From the cell containing the given text, extract its center point as (X, Y) coordinate. 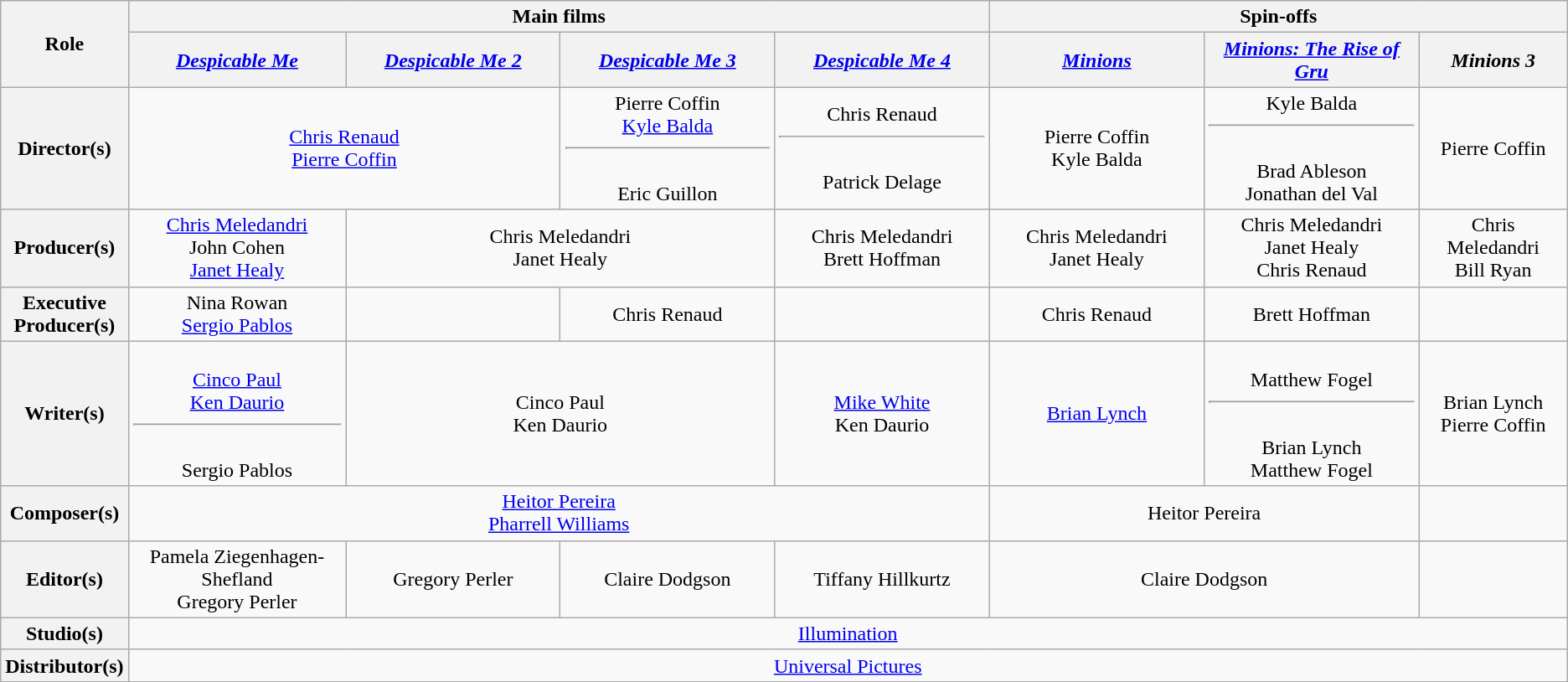
Writer(s) (64, 414)
Composer(s) (64, 513)
Chris MeledandriBrett Hoffman (882, 248)
Kyle BaldaBrad AblesonJonathan del Val (1312, 148)
Chris RenaudPatrick Delage (882, 148)
Director(s) (64, 148)
Cinco PaulKen Daurio (560, 414)
Role (64, 44)
Distributor(s) (64, 665)
Minions 3 (1493, 60)
Brian LynchPierre Coffin (1493, 414)
Matthew FogelBrian LynchMatthew Fogel (1312, 414)
Heitor Pereira (1204, 513)
Pierre Coffin (1493, 148)
Main films (559, 17)
Brett Hoffman (1312, 313)
Chris RenaudPierre Coffin (344, 148)
Minions: The Rise of Gru (1312, 60)
Producer(s) (64, 248)
Editor(s) (64, 579)
Despicable Me 2 (453, 60)
Tiffany Hillkurtz (882, 579)
Universal Pictures (848, 665)
Chris MeledandriJanet HealyChris Renaud (1312, 248)
Heitor PereiraPharrell Williams (559, 513)
Brian Lynch (1096, 414)
Despicable Me (237, 60)
Chris MeledandriJohn CohenJanet Healy (237, 248)
Studio(s) (64, 633)
Pierre CoffinKyle BaldaEric Guillon (668, 148)
Illumination (848, 633)
Minions (1096, 60)
Spin-offs (1278, 17)
Executive Producer(s) (64, 313)
Nina RowanSergio Pablos (237, 313)
Chris MeledandriBill Ryan (1493, 248)
Despicable Me 4 (882, 60)
Despicable Me 3 (668, 60)
Cinco PaulKen DaurioSergio Pablos (237, 414)
Gregory Perler (453, 579)
Mike WhiteKen Daurio (882, 414)
Pierre CoffinKyle Balda (1096, 148)
Pamela Ziegenhagen-SheflandGregory Perler (237, 579)
